Locate the cell with the specified text and output its [x, y] center coordinate. 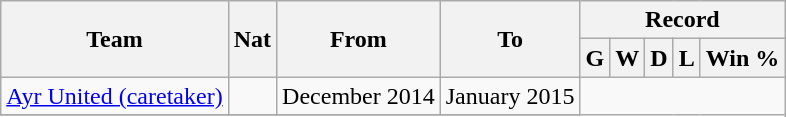
Nat [252, 39]
Ayr United (caretaker) [114, 96]
Record [682, 20]
From [359, 39]
Team [114, 39]
Win % [742, 58]
G [595, 58]
To [510, 39]
W [628, 58]
January 2015 [510, 96]
December 2014 [359, 96]
L [686, 58]
D [659, 58]
